Identify which cell holds the provided text, then report its [X, Y] central coordinate. 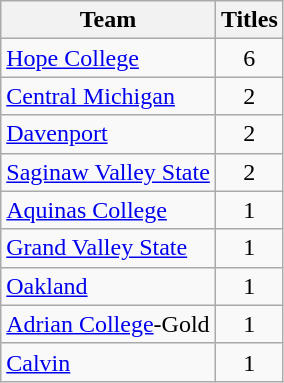
Grand Valley State [108, 248]
Hope College [108, 58]
Titles [249, 20]
Team [108, 20]
Davenport [108, 134]
Saginaw Valley State [108, 172]
6 [249, 58]
Adrian College-Gold [108, 324]
Oakland [108, 286]
Central Michigan [108, 96]
Aquinas College [108, 210]
Calvin [108, 362]
